Capture the cell that displays the provided text and extract its [X, Y] central coordinate. 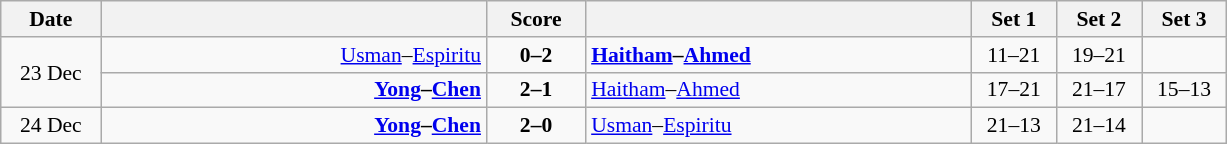
19–21 [1098, 55]
Set 2 [1098, 19]
17–21 [1014, 90]
Set 3 [1184, 19]
Set 1 [1014, 19]
15–13 [1184, 90]
21–14 [1098, 126]
11–21 [1014, 55]
Date [51, 19]
2–1 [536, 90]
0–2 [536, 55]
21–17 [1098, 90]
24 Dec [51, 126]
2–0 [536, 126]
23 Dec [51, 72]
21–13 [1014, 126]
Score [536, 19]
